Determine the [x, y] coordinate at the center of the cell enclosing the given text.  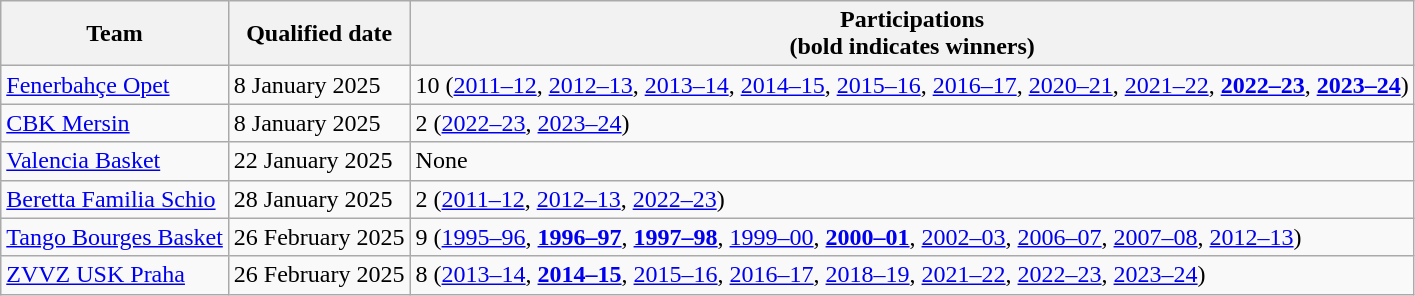
Participations (bold indicates winners) [912, 34]
9 (1995–96, 1996–97, 1997–98, 1999–00, 2000–01, 2002–03, 2006–07, 2007–08, 2012–13) [912, 237]
Team [115, 34]
Tango Bourges Basket [115, 237]
2 (2011–12, 2012–13, 2022–23) [912, 199]
10 (2011–12, 2012–13, 2013–14, 2014–15, 2015–16, 2016–17, 2020–21, 2021–22, 2022–23, 2023–24) [912, 85]
Valencia Basket [115, 161]
CBK Mersin [115, 123]
22 January 2025 [319, 161]
8 (2013–14, 2014–15, 2015–16, 2016–17, 2018–19, 2021–22, 2022–23, 2023–24) [912, 275]
ZVVZ USK Praha [115, 275]
None [912, 161]
2 (2022–23, 2023–24) [912, 123]
Beretta Familia Schio [115, 199]
28 January 2025 [319, 199]
Qualified date [319, 34]
Fenerbahçe Opet [115, 85]
